Scan for the cell matching the given text and deliver its [x, y] coordinate at center. 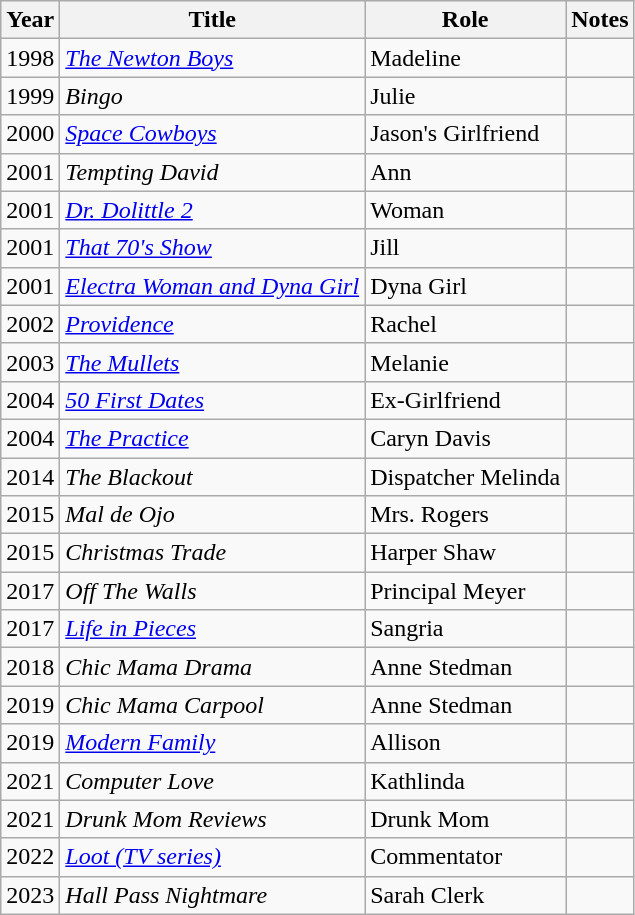
2014 [30, 477]
Ann [466, 172]
Jason's Girlfriend [466, 134]
2002 [30, 324]
Commentator [466, 857]
Modern Family [212, 743]
Computer Love [212, 781]
Caryn Davis [466, 438]
Tempting David [212, 172]
Loot (TV series) [212, 857]
Melanie [466, 362]
Life in Pieces [212, 629]
Mrs. Rogers [466, 515]
Sangria [466, 629]
Bingo [212, 96]
Madeline [466, 58]
2000 [30, 134]
Drunk Mom Reviews [212, 819]
1999 [30, 96]
Chic Mama Drama [212, 667]
That 70's Show [212, 248]
Chic Mama Carpool [212, 705]
The Newton Boys [212, 58]
Woman [466, 210]
Mal de Ojo [212, 515]
The Mullets [212, 362]
The Practice [212, 438]
Allison [466, 743]
Christmas Trade [212, 553]
Drunk Mom [466, 819]
1998 [30, 58]
Rachel [466, 324]
Role [466, 20]
Julie [466, 96]
Providence [212, 324]
Jill [466, 248]
Dyna Girl [466, 286]
50 First Dates [212, 400]
Title [212, 20]
2022 [30, 857]
Ex-Girlfriend [466, 400]
Hall Pass Nightmare [212, 895]
2023 [30, 895]
Dispatcher Melinda [466, 477]
Year [30, 20]
2018 [30, 667]
Notes [600, 20]
The Blackout [212, 477]
Principal Meyer [466, 591]
Space Cowboys [212, 134]
Electra Woman and Dyna Girl [212, 286]
Kathlinda [466, 781]
Harper Shaw [466, 553]
2003 [30, 362]
Dr. Dolittle 2 [212, 210]
Sarah Clerk [466, 895]
Off The Walls [212, 591]
